From the cell containing the given text, extract its center point as (X, Y) coordinate. 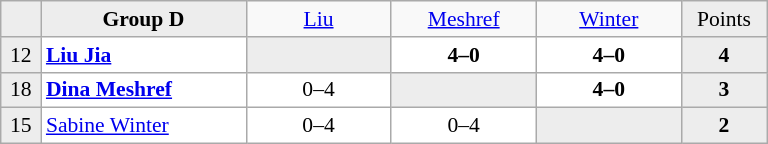
Liu Jia (144, 55)
3 (724, 90)
Points (724, 19)
Liu (318, 19)
15 (21, 126)
2 (724, 126)
Winter (608, 19)
Group D (144, 19)
4 (724, 55)
Dina Meshref (144, 90)
Sabine Winter (144, 126)
12 (21, 55)
18 (21, 90)
Meshref (464, 19)
